Determine the [X, Y] coordinate at the center of the cell enclosing the given text.  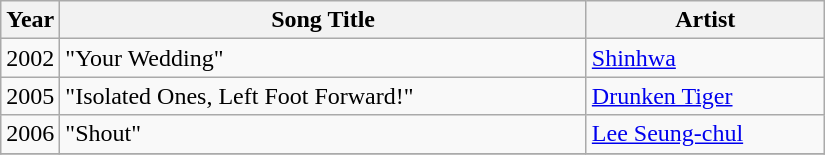
Year [30, 20]
2002 [30, 58]
Artist [705, 20]
Song Title [323, 20]
Shinhwa [705, 58]
2005 [30, 96]
"Isolated Ones, Left Foot Forward!" [323, 96]
Lee Seung-chul [705, 134]
"Shout" [323, 134]
"Your Wedding" [323, 58]
2006 [30, 134]
Drunken Tiger [705, 96]
